From the cell containing the given text, extract its center point as [x, y] coordinate. 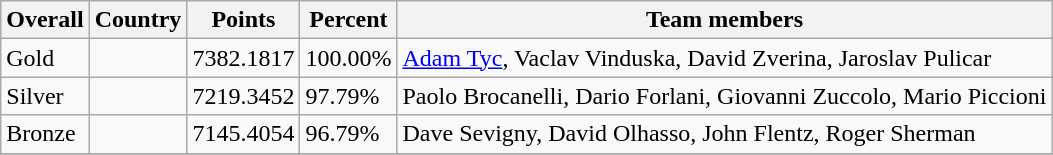
7382.1817 [244, 58]
Country [138, 20]
Percent [348, 20]
Adam Tyc, Vaclav Vinduska, David Zverina, Jaroslav Pulicar [724, 58]
Gold [45, 58]
7219.3452 [244, 96]
Dave Sevigny, David Olhasso, John Flentz, Roger Sherman [724, 134]
Team members [724, 20]
97.79% [348, 96]
96.79% [348, 134]
Overall [45, 20]
Paolo Brocanelli, Dario Forlani, Giovanni Zuccolo, Mario Piccioni [724, 96]
Points [244, 20]
100.00% [348, 58]
Silver [45, 96]
Bronze [45, 134]
7145.4054 [244, 134]
